Detect which cell encompasses the target text, then output its (x, y) center coordinate. 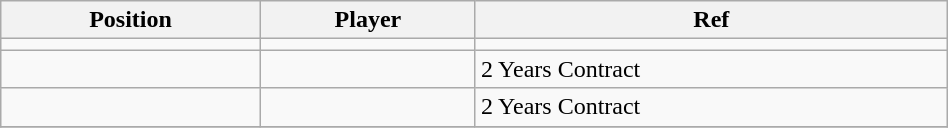
Ref (711, 20)
Player (368, 20)
Position (131, 20)
